Determine the [x, y] coordinate at the center of the cell enclosing the given text.  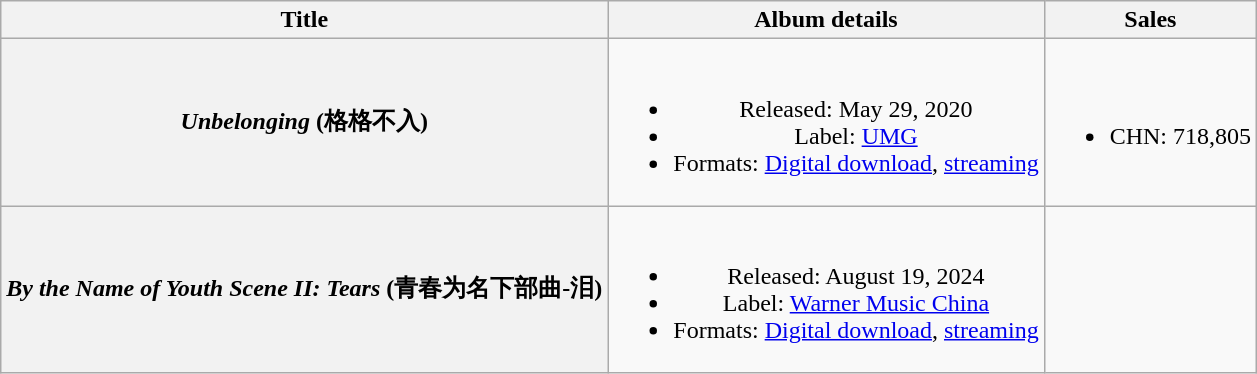
By the Name of Youth Scene II: Tears (青春为名下部曲-泪) [304, 290]
Title [304, 20]
Album details [826, 20]
Released: August 19, 2024Label: Warner Music ChinaFormats: Digital download, streaming [826, 290]
Sales [1150, 20]
CHN: 718,805 [1150, 122]
Released: May 29, 2020Label: UMGFormats: Digital download, streaming [826, 122]
Unbelonging (格格不入) [304, 122]
